From the cell containing the given text, extract its center point as [x, y] coordinate. 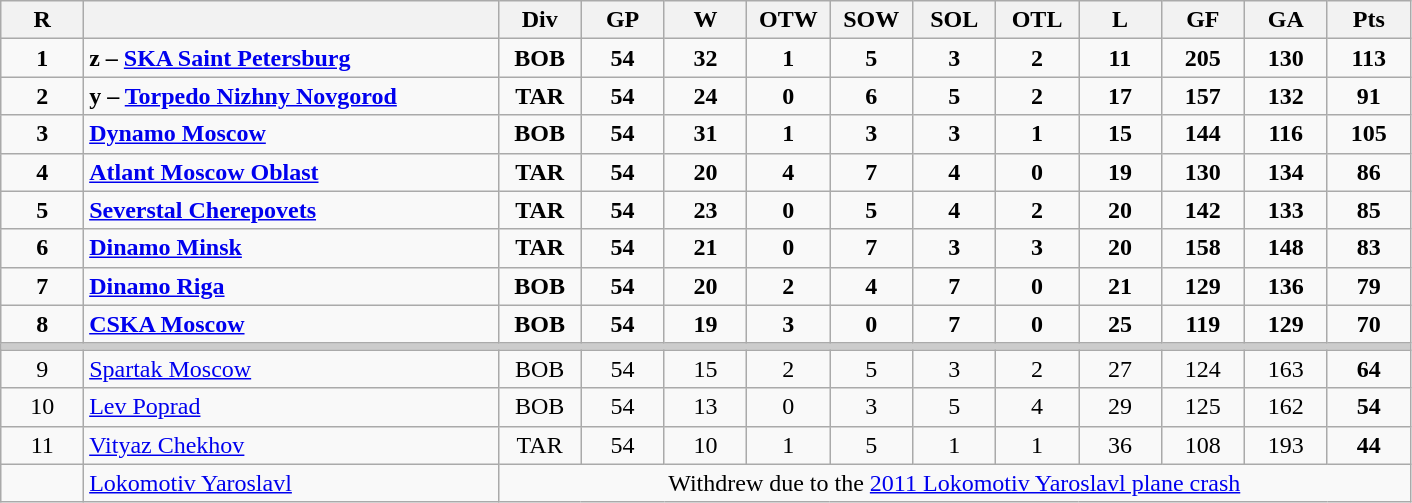
64 [1368, 369]
Dinamo Riga [292, 286]
Pts [1368, 20]
R [42, 20]
8 [42, 324]
CSKA Moscow [292, 324]
105 [1368, 134]
108 [1202, 445]
144 [1202, 134]
Withdrew due to the 2011 Lokomotiv Yaroslavl plane crash [954, 483]
162 [1286, 407]
GF [1202, 20]
136 [1286, 286]
Atlant Moscow Oblast [292, 172]
31 [706, 134]
24 [706, 96]
Severstal Cherepovets [292, 210]
133 [1286, 210]
70 [1368, 324]
29 [1120, 407]
y – Torpedo Nizhny Novgorod [292, 96]
86 [1368, 172]
SOW [872, 20]
148 [1286, 248]
Div [540, 20]
91 [1368, 96]
Lokomotiv Yaroslavl [292, 483]
13 [706, 407]
z – SKA Saint Petersburg [292, 58]
Vityaz Chekhov [292, 445]
119 [1202, 324]
OTW [788, 20]
124 [1202, 369]
17 [1120, 96]
32 [706, 58]
GP [622, 20]
SOL [954, 20]
27 [1120, 369]
116 [1286, 134]
GA [1286, 20]
142 [1202, 210]
158 [1202, 248]
132 [1286, 96]
157 [1202, 96]
Dinamo Minsk [292, 248]
Lev Poprad [292, 407]
23 [706, 210]
134 [1286, 172]
25 [1120, 324]
Spartak Moscow [292, 369]
OTL [1038, 20]
9 [42, 369]
113 [1368, 58]
193 [1286, 445]
125 [1202, 407]
79 [1368, 286]
83 [1368, 248]
Dynamo Moscow [292, 134]
85 [1368, 210]
163 [1286, 369]
W [706, 20]
36 [1120, 445]
L [1120, 20]
44 [1368, 445]
205 [1202, 58]
